Extract the [X, Y] coordinate from the center of the cell holding the provided text.  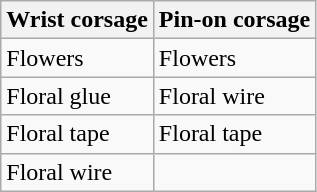
Floral glue [78, 96]
Pin-on corsage [234, 20]
Wrist corsage [78, 20]
